Detect which cell encompasses the target text, then output its (x, y) center coordinate. 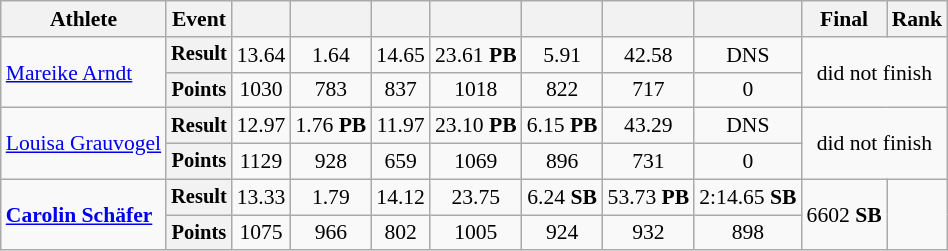
Carolin Schäfer (84, 214)
1018 (476, 90)
23.75 (476, 197)
6602 SB (844, 214)
Event (199, 19)
837 (400, 90)
Final (844, 19)
53.73 PB (649, 197)
1005 (476, 233)
898 (748, 233)
5.91 (562, 55)
966 (330, 233)
822 (562, 90)
717 (649, 90)
6.24 SB (562, 197)
896 (562, 162)
11.97 (400, 126)
Rank (918, 19)
2:14.65 SB (748, 197)
1129 (262, 162)
731 (649, 162)
1.79 (330, 197)
12.97 (262, 126)
43.29 (649, 126)
802 (400, 233)
6.15 PB (562, 126)
14.65 (400, 55)
13.64 (262, 55)
13.33 (262, 197)
924 (562, 233)
23.10 PB (476, 126)
42.58 (649, 55)
928 (330, 162)
Mareike Arndt (84, 72)
Louisa Grauvogel (84, 144)
1.64 (330, 55)
932 (649, 233)
1.76 PB (330, 126)
1030 (262, 90)
659 (400, 162)
14.12 (400, 197)
783 (330, 90)
Athlete (84, 19)
23.61 PB (476, 55)
1069 (476, 162)
1075 (262, 233)
